Identify which cell holds the provided text, then report its (X, Y) central coordinate. 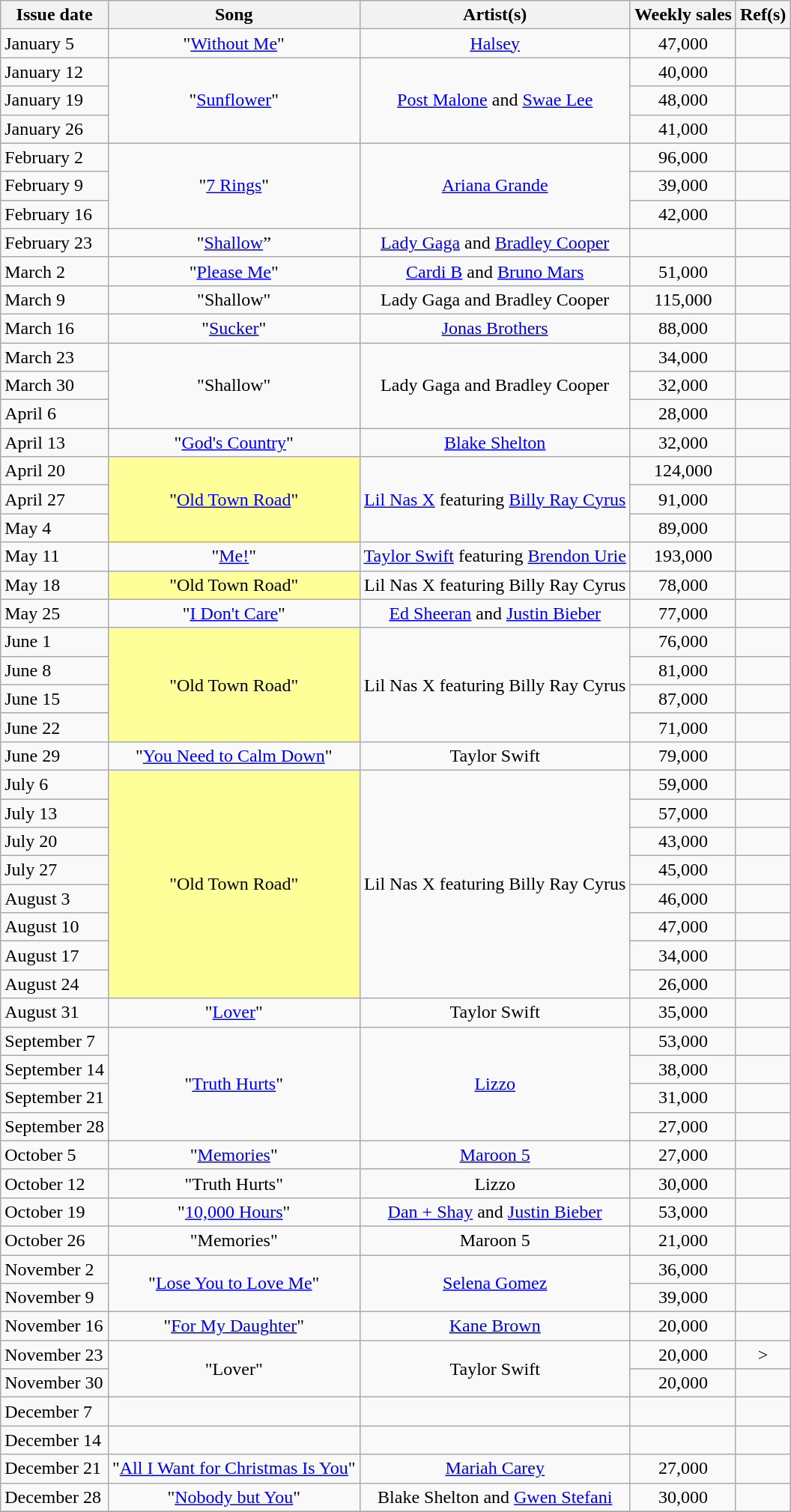
June 29 (55, 756)
79,000 (683, 756)
October 5 (55, 1155)
26,000 (683, 984)
21,000 (683, 1240)
Artist(s) (494, 15)
July 13 (55, 813)
81,000 (683, 670)
December 21 (55, 1469)
September 14 (55, 1069)
"I Don't Care" (234, 613)
35,000 (683, 1012)
February 23 (55, 243)
Jonas Brothers (494, 328)
Blake Shelton and Gwen Stefani (494, 1497)
28,000 (683, 414)
June 1 (55, 642)
January 19 (55, 100)
December 7 (55, 1412)
March 23 (55, 357)
November 16 (55, 1326)
"Sucker" (234, 328)
115,000 (683, 300)
42,000 (683, 214)
September 21 (55, 1098)
August 10 (55, 927)
43,000 (683, 842)
January 5 (55, 43)
January 12 (55, 72)
Ref(s) (763, 15)
May 25 (55, 613)
124,000 (683, 471)
41,000 (683, 129)
Song (234, 15)
Issue date (55, 15)
193,000 (683, 556)
Ariana Grande (494, 186)
April 13 (55, 443)
Selena Gomez (494, 1284)
77,000 (683, 613)
"You Need to Calm Down" (234, 756)
Blake Shelton (494, 443)
October 19 (55, 1212)
May 4 (55, 528)
January 26 (55, 129)
Weekly sales (683, 15)
"Without Me" (234, 43)
88,000 (683, 328)
May 18 (55, 585)
April 20 (55, 471)
"For My Daughter" (234, 1326)
April 27 (55, 500)
"Sunflower" (234, 100)
November 30 (55, 1383)
November 9 (55, 1298)
51,000 (683, 271)
Cardi B and Bruno Mars (494, 271)
August 31 (55, 1012)
March 9 (55, 300)
November 2 (55, 1269)
78,000 (683, 585)
December 28 (55, 1497)
August 17 (55, 956)
48,000 (683, 100)
July 6 (55, 784)
36,000 (683, 1269)
September 7 (55, 1041)
February 2 (55, 157)
April 6 (55, 414)
Post Malone and Swae Lee (494, 100)
"God's Country" (234, 443)
89,000 (683, 528)
June 15 (55, 699)
59,000 (683, 784)
38,000 (683, 1069)
76,000 (683, 642)
December 14 (55, 1440)
July 20 (55, 842)
57,000 (683, 813)
Mariah Carey (494, 1469)
87,000 (683, 699)
> (763, 1355)
"10,000 Hours" (234, 1212)
March 2 (55, 271)
91,000 (683, 500)
Ed Sheeran and Justin Bieber (494, 613)
June 8 (55, 670)
October 26 (55, 1240)
March 30 (55, 386)
46,000 (683, 899)
"Shallow” (234, 243)
July 27 (55, 870)
40,000 (683, 72)
Kane Brown (494, 1326)
March 16 (55, 328)
"Lose You to Love Me" (234, 1284)
February 9 (55, 186)
August 3 (55, 899)
September 28 (55, 1126)
Taylor Swift featuring Brendon Urie (494, 556)
May 11 (55, 556)
November 23 (55, 1355)
June 22 (55, 727)
"All I Want for Christmas Is You" (234, 1469)
"7 Rings" (234, 186)
Dan + Shay and Justin Bieber (494, 1212)
"Me!" (234, 556)
Halsey (494, 43)
45,000 (683, 870)
96,000 (683, 157)
February 16 (55, 214)
"Please Me" (234, 271)
31,000 (683, 1098)
"Nobody but You" (234, 1497)
October 12 (55, 1183)
71,000 (683, 727)
August 24 (55, 984)
